Search for the cell housing the specified text and yield its [X, Y] center coordinate. 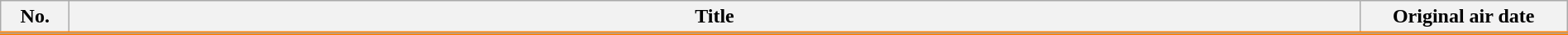
Title [715, 17]
No. [35, 17]
Original air date [1464, 17]
